Return the (x, y) coordinate for the center point of the cell that contains the specified text.  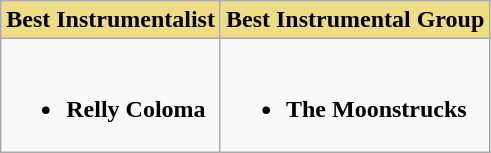
Best Instrumental Group (354, 20)
Relly Coloma (111, 96)
Best Instrumentalist (111, 20)
The Moonstrucks (354, 96)
